Return the (X, Y) coordinate for the center point of the cell that contains the specified text.  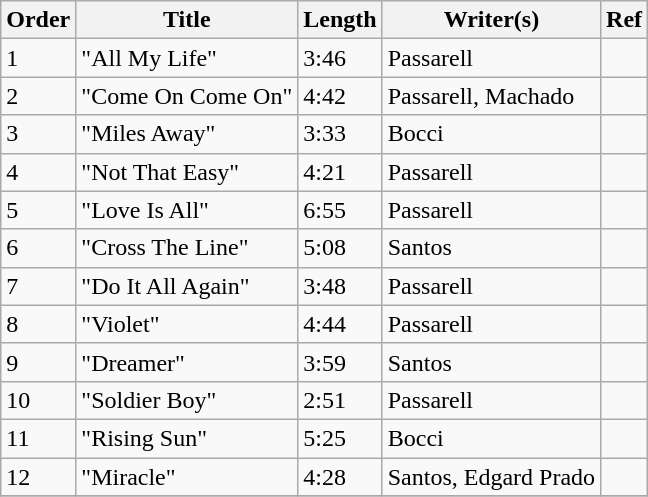
2 (38, 96)
Ref (624, 20)
Title (187, 20)
7 (38, 286)
5:25 (340, 438)
3:48 (340, 286)
5:08 (340, 248)
"Cross The Line" (187, 248)
12 (38, 477)
"Soldier Boy" (187, 400)
1 (38, 58)
4:28 (340, 477)
4:42 (340, 96)
3 (38, 134)
"Miracle" (187, 477)
Passarell, Machado (491, 96)
8 (38, 324)
3:33 (340, 134)
"Come On Come On" (187, 96)
"Dreamer" (187, 362)
6 (38, 248)
Length (340, 20)
6:55 (340, 210)
4 (38, 172)
3:46 (340, 58)
11 (38, 438)
Santos, Edgard Prado (491, 477)
10 (38, 400)
"Do It All Again" (187, 286)
3:59 (340, 362)
4:44 (340, 324)
2:51 (340, 400)
Writer(s) (491, 20)
"Love Is All" (187, 210)
"All My Life" (187, 58)
"Rising Sun" (187, 438)
Order (38, 20)
"Violet" (187, 324)
4:21 (340, 172)
9 (38, 362)
5 (38, 210)
"Miles Away" (187, 134)
"Not That Easy" (187, 172)
